Return [x, y] of the center of cell containing provided text 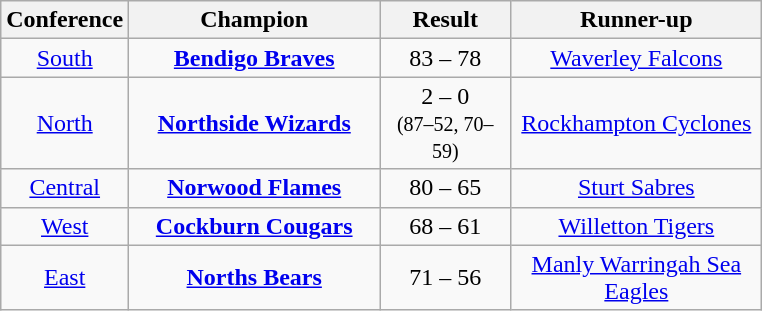
80 – 65 [446, 188]
East [65, 278]
71 – 56 [446, 278]
West [65, 226]
Champion [254, 20]
Waverley Falcons [636, 58]
Rockhampton Cyclones [636, 123]
Sturt Sabres [636, 188]
68 – 61 [446, 226]
Norths Bears [254, 278]
Manly Warringah Sea Eagles [636, 278]
Runner-up [636, 20]
Result [446, 20]
Bendigo Braves [254, 58]
83 – 78 [446, 58]
North [65, 123]
2 – 0(87–52, 70–59) [446, 123]
Willetton Tigers [636, 226]
South [65, 58]
Norwood Flames [254, 188]
Northside Wizards [254, 123]
Central [65, 188]
Conference [65, 20]
Cockburn Cougars [254, 226]
